Pinpoint the cell where the given text exists, returning its [x, y] midpoint coordinate. 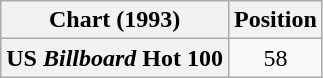
58 [276, 58]
US Billboard Hot 100 [115, 58]
Chart (1993) [115, 20]
Position [276, 20]
